Determine the (X, Y) coordinate at the center of the cell enclosing the given text.  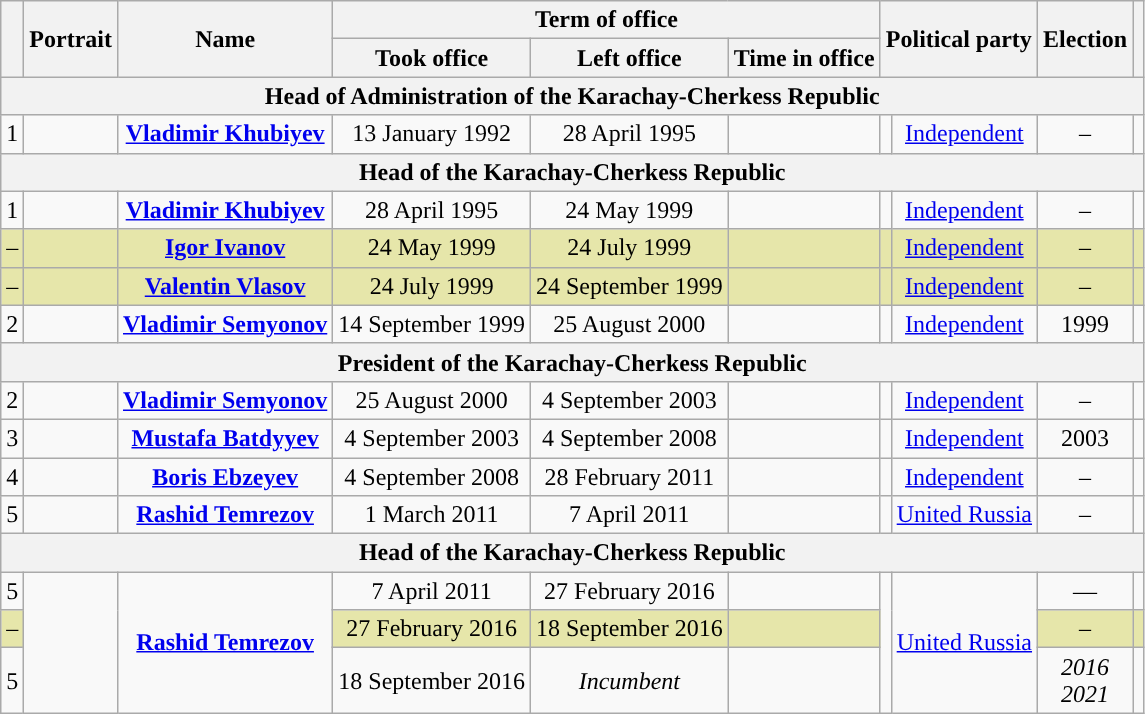
20162021 (1086, 680)
Incumbent (629, 680)
1 March 2011 (432, 515)
— (1086, 591)
Valentin Vlasov (224, 286)
1999 (1086, 324)
Boris Ebzeyev (224, 477)
Took office (432, 58)
Portrait (71, 39)
Mustafa Batdyyev (224, 438)
Left office (629, 58)
Time in office (804, 58)
Name (224, 39)
24 September 1999 (629, 286)
Election (1086, 39)
28 February 2011 (629, 477)
Term of office (606, 20)
2003 (1086, 438)
3 (12, 438)
Igor Ivanov (224, 248)
Head of Administration of the Karachay-Cherkess Republic (572, 96)
13 January 1992 (432, 134)
Political party (958, 39)
4 (12, 477)
14 September 1999 (432, 324)
President of the Karachay-Cherkess Republic (572, 362)
